From the cell containing the given text, extract its center point as [x, y] coordinate. 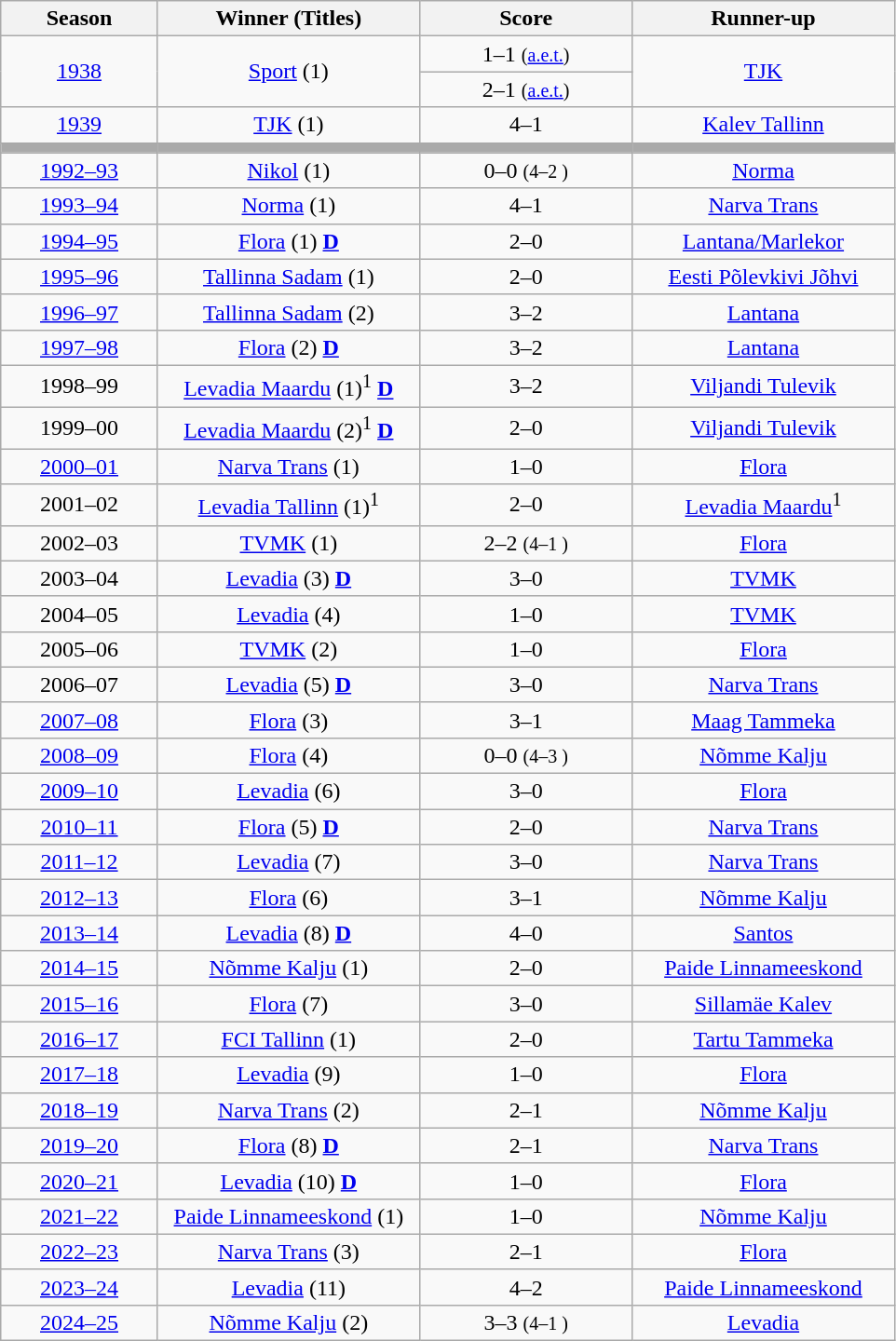
2017–18 [80, 1075]
Nõmme Kalju (2) [289, 1323]
Tartu Tammeka [764, 1039]
Tallinna Sadam (2) [289, 312]
Flora (2) D [289, 347]
Levadia (3) D [289, 578]
0–0 (4–2 ) [525, 170]
1939 [80, 125]
2007–08 [80, 720]
TJK [764, 72]
Levadia Maardu1 [764, 505]
Santos [764, 933]
1993–94 [80, 206]
Nikol (1) [289, 170]
Levadia Maardu (2)1 D [289, 428]
Tallinna Sadam (1) [289, 277]
2010–11 [80, 827]
Flora (8) D [289, 1145]
Winner (Titles) [289, 19]
2024–25 [80, 1323]
2004–05 [80, 614]
1992–93 [80, 170]
Season [80, 19]
2021–22 [80, 1216]
FCI Tallinn (1) [289, 1039]
Levadia (8) D [289, 933]
2016–17 [80, 1039]
1999–00 [80, 428]
1995–96 [80, 277]
Flora (7) [289, 1004]
Norma [764, 170]
2005–06 [80, 649]
2–2 (4–1 ) [525, 543]
Levadia (4) [289, 614]
2003–04 [80, 578]
Levadia [764, 1323]
Nõmme Kalju (1) [289, 968]
2002–03 [80, 543]
TJK (1) [289, 125]
Levadia (7) [289, 862]
1–1 (a.e.t.) [525, 54]
2020–21 [80, 1181]
2023–24 [80, 1287]
2013–14 [80, 933]
Score [525, 19]
Sillamäe Kalev [764, 1004]
Levadia (11) [289, 1287]
1938 [80, 72]
Levadia (10) D [289, 1181]
Maag Tammeka [764, 720]
4–0 [525, 933]
2001–02 [80, 505]
2014–15 [80, 968]
2015–16 [80, 1004]
3–3 (4–1 ) [525, 1323]
1997–98 [80, 347]
Narva Trans (1) [289, 467]
Narva Trans (2) [289, 1110]
Levadia (6) [289, 792]
2011–12 [80, 862]
Eesti Põlevkivi Jõhvi [764, 277]
2018–19 [80, 1110]
2012–13 [80, 898]
Flora (3) [289, 720]
2009–10 [80, 792]
TVMK (2) [289, 649]
Lantana/Marlekor [764, 241]
Norma (1) [289, 206]
Flora (1) D [289, 241]
2019–20 [80, 1145]
Narva Trans (3) [289, 1252]
2008–09 [80, 756]
2000–01 [80, 467]
Levadia Tallinn (1)1 [289, 505]
TVMK (1) [289, 543]
2–1 (a.e.t.) [525, 89]
4–2 [525, 1287]
Levadia (9) [289, 1075]
Sport (1) [289, 72]
Levadia Maardu (1)1 D [289, 386]
1994–95 [80, 241]
2022–23 [80, 1252]
Kalev Tallinn [764, 125]
1996–97 [80, 312]
1998–99 [80, 386]
Flora (6) [289, 898]
Paide Linnameeskond (1) [289, 1216]
0–0 (4–3 ) [525, 756]
2006–07 [80, 684]
Flora (4) [289, 756]
Levadia (5) D [289, 684]
Runner-up [764, 19]
Flora (5) D [289, 827]
